Extract the [x, y] coordinate from the center of the cell holding the provided text.  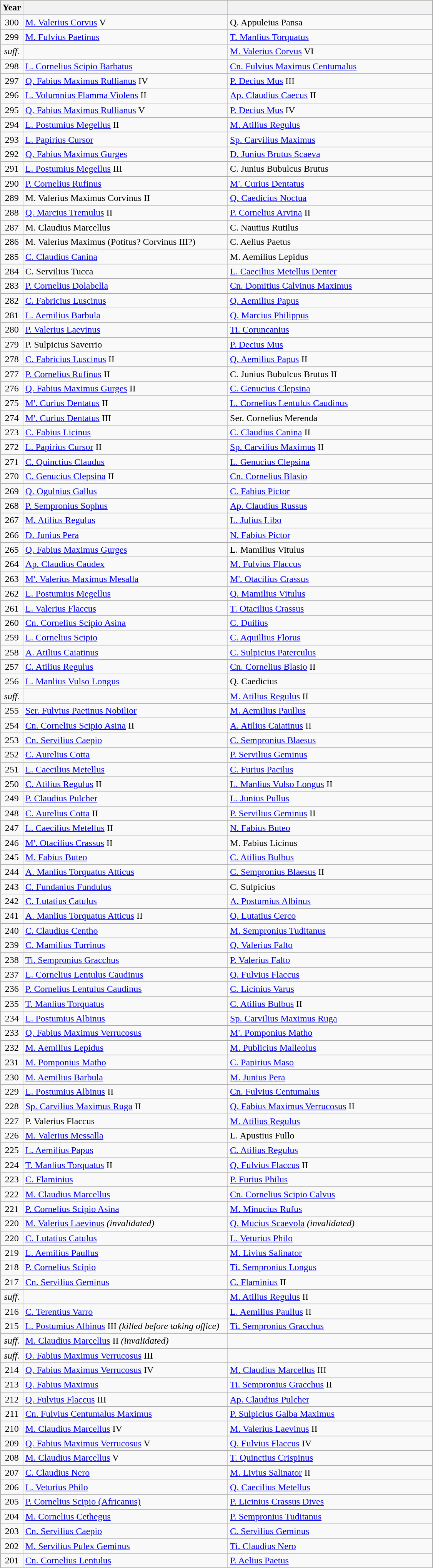
Q. Aemilius Papus [330, 301]
Ser. Cornelius Merenda [330, 418]
249 [12, 799]
L. Mamilius Vitulus [330, 550]
227 [12, 1121]
L. Aemilius Barbula [125, 315]
L. Cornelius Scipio Barbatus [125, 66]
277 [12, 374]
Cn. Cornelius Blasio [330, 476]
213 [12, 1385]
288 [12, 213]
M. Livius Salinator [330, 1253]
C. Sulpicius Paterculus [330, 652]
C. Genucius Clepsina II [125, 476]
L. Caecilius Metellus [125, 769]
282 [12, 301]
Cn. Cornelius Lentulus [125, 1560]
L. Caecilius Metellus II [125, 828]
237 [12, 975]
N. Fabius Pictor [330, 535]
201 [12, 1560]
Ap. Claudius Russus [330, 506]
Q. Ogulnius Gallus [125, 491]
209 [12, 1443]
Cn. Cornelius Scipio Calvus [330, 1194]
268 [12, 506]
Q. Mucius Scaevola (invalidated) [330, 1224]
211 [12, 1414]
C. Quinctius Claudus [125, 462]
Q. Fabius Maximus Verrucosus IV [125, 1370]
M'. Curius Dentatus II [125, 403]
291 [12, 169]
C. Fabricius Luscinus II [125, 359]
221 [12, 1209]
C. Atilius Bulbus II [330, 1004]
263 [12, 579]
243 [12, 886]
C. Atilius Regulus II [125, 784]
Cn. Cornelius Blasio II [330, 667]
Q. Fabius Maximus Verrucosus III [125, 1355]
258 [12, 652]
M. Aemilius Paullus [330, 711]
233 [12, 1033]
Q. Caedicius Noctua [330, 198]
207 [12, 1473]
Q. Appuleius Pansa [330, 22]
Year [12, 8]
219 [12, 1253]
278 [12, 359]
297 [12, 81]
Q. Fabius Maximus Gurges II [125, 388]
P. Servilius Geminus [330, 755]
C. Atilius Bulbus [330, 857]
M. Aemilius Barbula [125, 1077]
214 [12, 1370]
P. Servilius Geminus II [330, 813]
C. Aurelius Cotta [125, 755]
294 [12, 125]
290 [12, 184]
225 [12, 1150]
222 [12, 1194]
299 [12, 37]
C. Fabricius Luscinus [125, 301]
P. Cornelius Scipio Asina [125, 1209]
M. Claudius Marcellus IV [125, 1429]
M. Fulvius Flaccus [330, 564]
Q. Aemilius Papus II [330, 359]
C. Mamilius Turrinus [125, 945]
M. Pomponius Matho [125, 1062]
285 [12, 257]
257 [12, 667]
Q. Fabius Maximus [125, 1385]
206 [12, 1487]
Cn. Fulvius Centumalus [330, 1092]
204 [12, 1516]
C. Claudius Canina II [330, 433]
231 [12, 1062]
P. Valerius Flaccus [125, 1121]
C. Flaminius [125, 1180]
Sp. Carvilius Maximus [330, 139]
M'. Curius Dentatus III [125, 418]
229 [12, 1092]
244 [12, 872]
L. Papirius Cursor II [125, 447]
M. Servilius Pulex Geminus [125, 1546]
L. Postumius Albinus [125, 1018]
L. Valerius Flaccus [125, 608]
C. Furius Pacilus [330, 769]
230 [12, 1077]
C. Servilius Tucca [125, 271]
Q. Mamilius Vitulus [330, 593]
247 [12, 828]
Ti. Coruncanius [330, 330]
C. Genucius Clepsina [330, 388]
276 [12, 388]
L. Manlius Vulso Longus II [330, 784]
295 [12, 110]
M. Fulvius Paetinus [125, 37]
C. Aurelius Cotta II [125, 813]
P. Sempronius Sophus [125, 506]
C. Sempronius Blaesus [330, 740]
Q. Caecilius Metellus [330, 1487]
Cn. Cornelius Scipio Asina II [125, 725]
L. Volumnius Flamma Violens II [125, 95]
216 [12, 1311]
271 [12, 462]
261 [12, 608]
P. Cornelius Scipio [125, 1267]
259 [12, 637]
254 [12, 725]
L. Apustius Fullo [330, 1136]
P. Decius Mus IV [330, 110]
238 [12, 960]
C. Claudius Canina [125, 257]
M. Valerius Messalla [125, 1136]
L. Junius Pullus [330, 799]
Q. Fulvius Flaccus III [125, 1399]
228 [12, 1106]
M. Claudius Marcellus II (invalidated) [125, 1341]
A. Atilius Caiatinus II [330, 725]
M. Valerius Corvus V [125, 22]
M. Sempronius Tuditanus [330, 931]
M. Fabius Buteo [125, 857]
Sp. Carvilius Maximus Ruga [330, 1018]
210 [12, 1429]
241 [12, 916]
Q. Caedicius [330, 682]
284 [12, 271]
279 [12, 344]
P. Valerius Laevinus [125, 330]
235 [12, 1004]
283 [12, 286]
M. Publicius Malleolus [330, 1048]
C. Licinius Varus [330, 989]
286 [12, 242]
A. Postumius Albinus [330, 901]
293 [12, 139]
M. Valerius Maximus Corvinus II [125, 198]
C. Aelius Paetus [330, 242]
275 [12, 403]
T. Manlius Torquatus II [125, 1165]
Ti. Claudius Nero [330, 1546]
M'. Pomponius Matho [330, 1033]
T. Otacilius Crassus [330, 608]
264 [12, 564]
M'. Valerius Maximus Mesalla [125, 579]
L. Cornelius Scipio [125, 637]
N. Fabius Buteo [330, 828]
269 [12, 491]
M'. Otacilius Crassus II [125, 843]
289 [12, 198]
265 [12, 550]
252 [12, 755]
Ti. Sempronius Gracchus II [330, 1385]
M. Claudius Marcellus III [330, 1370]
215 [12, 1326]
M. Valerius Corvus VI [330, 52]
262 [12, 593]
P. Decius Mus III [330, 81]
223 [12, 1180]
P. Sempronius Tuditanus [330, 1516]
239 [12, 945]
L. Postumius Megellus II [125, 125]
232 [12, 1048]
296 [12, 95]
202 [12, 1546]
298 [12, 66]
D. Junius Pera [125, 535]
208 [12, 1458]
292 [12, 154]
C. Terentius Varro [125, 1311]
C. Papirius Maso [330, 1062]
Q. Marcius Tremulus II [125, 213]
218 [12, 1267]
P. Cornelius Dolabella [125, 286]
M. Minucius Rufus [330, 1209]
Ap. Claudius Caecus II [330, 95]
C. Sulpicius [330, 886]
P. Furius Philus [330, 1180]
260 [12, 623]
Cn. Fulvius Maximus Centumalus [330, 66]
253 [12, 740]
L. Julius Libo [330, 520]
Cn. Cornelius Scipio Asina [125, 623]
Cn. Servilius Geminus [125, 1282]
P. Cornelius Rufinus II [125, 374]
273 [12, 433]
M'. Otacilius Crassus [330, 579]
203 [12, 1531]
270 [12, 476]
212 [12, 1399]
272 [12, 447]
M. Livius Salinator II [330, 1473]
C. Junius Bubulcus Brutus II [330, 374]
300 [12, 22]
Q. Fulvius Flaccus II [330, 1165]
C. Fundanius Fundulus [125, 886]
Sp. Carvilius Maximus Ruga II [125, 1106]
P. Sulpicius Galba Maximus [330, 1414]
M. Valerius Maximus (Potitus? Corvinus III?) [125, 242]
Ap. Claudius Caudex [125, 564]
C. Nautius Rutilus [330, 227]
P. Claudius Pulcher [125, 799]
Ap. Claudius Pulcher [330, 1399]
Q. Fabius Maximus Verrucosus [125, 1033]
C. Aquillius Florus [330, 637]
255 [12, 711]
Q. Marcius Philippus [330, 315]
A. Atilius Caiatinus [125, 652]
L. Genucius Clepsina [330, 462]
L. Papirius Cursor [125, 139]
A. Manlius Torquatus Atticus II [125, 916]
L. Postumius Albinus II [125, 1092]
P. Valerius Falto [330, 960]
P. Cornelius Lentulus Caudinus [125, 989]
P. Decius Mus [330, 344]
L. Caecilius Metellus Denter [330, 271]
Ser. Fulvius Paetinus Nobilior [125, 711]
245 [12, 857]
M. Junius Pera [330, 1077]
205 [12, 1502]
C. Claudius Nero [125, 1473]
M. Claudius Marcellus V [125, 1458]
266 [12, 535]
Sp. Carvilius Maximus II [330, 447]
224 [12, 1165]
P. Sulpicius Saverrio [125, 344]
L. Aemilius Papus [125, 1150]
C. Fabius Pictor [330, 491]
Q. Valerius Falto [330, 945]
T. Quinctius Crispinus [330, 1458]
L. Manlius Vulso Longus [125, 682]
250 [12, 784]
251 [12, 769]
M. Fabius Licinus [330, 843]
236 [12, 989]
240 [12, 931]
P. Aelius Paetus [330, 1560]
C. Flaminius II [330, 1282]
267 [12, 520]
A. Manlius Torquatus Atticus [125, 872]
C. Duilius [330, 623]
P. Cornelius Arvina II [330, 213]
Ti. Sempronius Longus [330, 1267]
Cn. Domitius Calvinus Maximus [330, 286]
P. Cornelius Scipio (Africanus) [125, 1502]
242 [12, 901]
P. Cornelius Rufinus [125, 184]
246 [12, 843]
C. Fabius Licinus [125, 433]
Cn. Fulvius Centumalus Maximus [125, 1414]
Q. Fulvius Flaccus [330, 975]
M. Valerius Laevinus II [330, 1429]
Q. Fabius Maximus Rullianus V [125, 110]
Q. Fabius Maximus Verrucosus II [330, 1106]
C. Junius Bubulcus Brutus [330, 169]
L. Postumius Albinus III (killed before taking office) [125, 1326]
L. Aemilius Paullus [125, 1253]
M'. Curius Dentatus [330, 184]
281 [12, 315]
274 [12, 418]
M. Cornelius Cethegus [125, 1516]
C. Servilius Geminus [330, 1531]
M. Valerius Laevinus (invalidated) [125, 1224]
287 [12, 227]
217 [12, 1282]
L. Aemilius Paullus II [330, 1311]
Q. Fulvius Flaccus IV [330, 1443]
280 [12, 330]
Q. Fabius Maximus Verrucosus V [125, 1443]
L. Postumius Megellus [125, 593]
D. Junius Brutus Scaeva [330, 154]
Q. Lutatius Cerco [330, 916]
C. Sempronius Blaesus II [330, 872]
256 [12, 682]
226 [12, 1136]
C. Claudius Centho [125, 931]
234 [12, 1018]
248 [12, 813]
P. Licinius Crassus Dives [330, 1502]
L. Postumius Megellus III [125, 169]
Q. Fabius Maximus Rullianus IV [125, 81]
